From the cell containing the given text, extract its center point as (X, Y) coordinate. 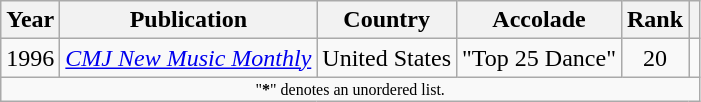
United States (387, 58)
Rank (654, 20)
Publication (188, 20)
"Top 25 Dance" (540, 58)
Accolade (540, 20)
CMJ New Music Monthly (188, 58)
"*" denotes an unordered list. (350, 89)
Country (387, 20)
1996 (30, 58)
Year (30, 20)
20 (654, 58)
